From the cell containing the given text, extract its center point as (x, y) coordinate. 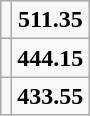
433.55 (50, 96)
444.15 (50, 58)
511.35 (50, 20)
